Determine the (X, Y) coordinate at the center of the cell enclosing the given text.  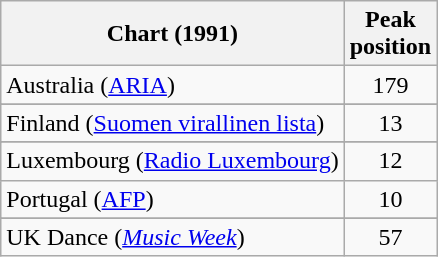
UK Dance (Music Week) (172, 237)
13 (390, 123)
Portugal (AFP) (172, 199)
Peakposition (390, 34)
179 (390, 85)
Finland (Suomen virallinen lista) (172, 123)
Chart (1991) (172, 34)
12 (390, 161)
10 (390, 199)
Luxembourg (Radio Luxembourg) (172, 161)
57 (390, 237)
Australia (ARIA) (172, 85)
